Detect which cell encompasses the target text, then output its (x, y) center coordinate. 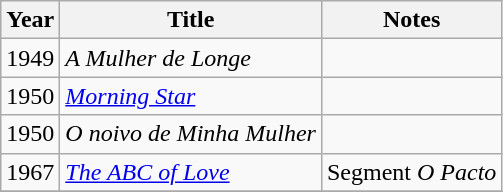
1949 (30, 58)
Title (191, 20)
Notes (411, 20)
1967 (30, 172)
O noivo de Minha Mulher (191, 134)
A Mulher de Longe (191, 58)
Year (30, 20)
Segment O Pacto (411, 172)
The ABC of Love (191, 172)
Morning Star (191, 96)
